Extract the (X, Y) coordinate from the center of the cell holding the provided text.  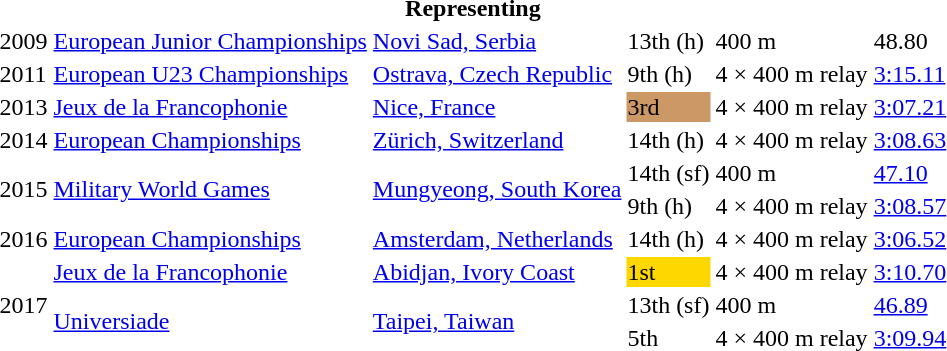
Novi Sad, Serbia (497, 41)
3rd (668, 107)
Military World Games (210, 190)
1st (668, 272)
Mungyeong, South Korea (497, 190)
Ostrava, Czech Republic (497, 74)
Nice, France (497, 107)
Abidjan, Ivory Coast (497, 272)
14th (sf) (668, 173)
Amsterdam, Netherlands (497, 239)
Zürich, Switzerland (497, 140)
European Junior Championships (210, 41)
13th (h) (668, 41)
European U23 Championships (210, 74)
13th (sf) (668, 305)
